Scan for the cell matching the given text and deliver its [X, Y] coordinate at center. 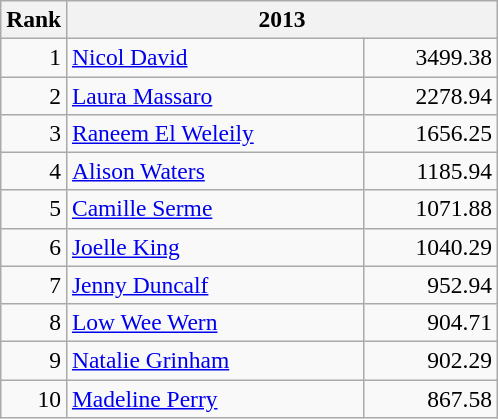
2013 [282, 19]
952.94 [430, 285]
3499.38 [430, 57]
1 [34, 57]
904.71 [430, 322]
Madeline Perry [216, 398]
4 [34, 171]
Nicol David [216, 57]
Rank [34, 19]
Low Wee Wern [216, 322]
6 [34, 247]
1040.29 [430, 247]
8 [34, 322]
Raneem El Weleily [216, 133]
Jenny Duncalf [216, 285]
2 [34, 95]
1071.88 [430, 209]
Joelle King [216, 247]
10 [34, 398]
9 [34, 360]
3 [34, 133]
7 [34, 285]
2278.94 [430, 95]
Laura Massaro [216, 95]
Camille Serme [216, 209]
1656.25 [430, 133]
5 [34, 209]
902.29 [430, 360]
1185.94 [430, 171]
Natalie Grinham [216, 360]
Alison Waters [216, 171]
867.58 [430, 398]
